Search for the cell housing the specified text and yield its [X, Y] center coordinate. 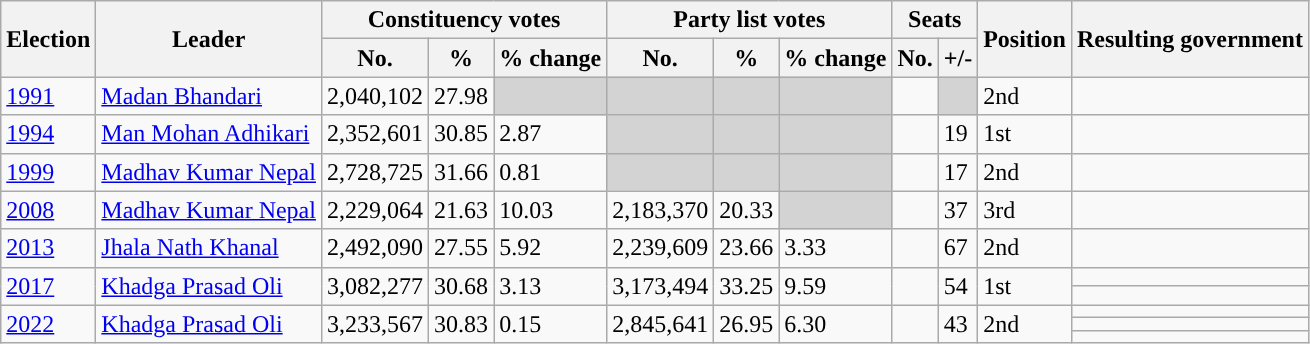
1991 [48, 96]
Party list votes [750, 20]
30.68 [462, 286]
31.66 [462, 172]
37 [958, 210]
6.30 [836, 324]
54 [958, 286]
Madan Bhandari [209, 96]
2,845,641 [660, 324]
0.15 [550, 324]
Seats [935, 20]
17 [958, 172]
2,229,064 [374, 210]
1994 [48, 134]
30.83 [462, 324]
3,082,277 [374, 286]
2,239,609 [660, 248]
3.13 [550, 286]
19 [958, 134]
27.55 [462, 248]
5.92 [550, 248]
2.87 [550, 134]
2008 [48, 210]
20.33 [746, 210]
10.03 [550, 210]
2,492,090 [374, 248]
Resulting government [1190, 39]
2,352,601 [374, 134]
3.33 [836, 248]
26.95 [746, 324]
Man Mohan Adhikari [209, 134]
Election [48, 39]
30.85 [462, 134]
21.63 [462, 210]
2022 [48, 324]
Constituency votes [464, 20]
67 [958, 248]
33.25 [746, 286]
2,040,102 [374, 96]
3,173,494 [660, 286]
2017 [48, 286]
2013 [48, 248]
27.98 [462, 96]
43 [958, 324]
+/- [958, 58]
2,728,725 [374, 172]
Position [1025, 39]
3rd [1025, 210]
2,183,370 [660, 210]
3,233,567 [374, 324]
0.81 [550, 172]
Leader [209, 39]
Jhala Nath Khanal [209, 248]
1999 [48, 172]
9.59 [836, 286]
23.66 [746, 248]
